Find where the given text appears and provide that cell's center as [x, y] coordinate. 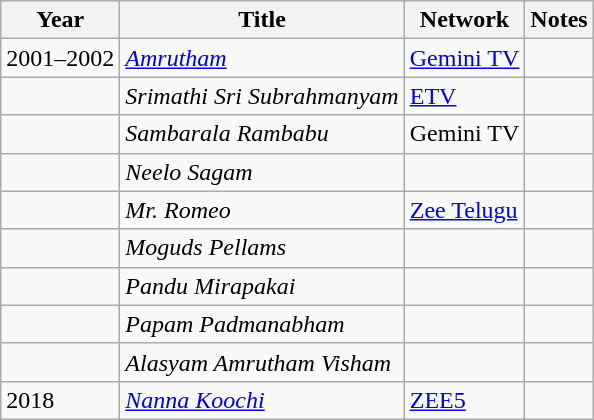
Zee Telugu [464, 210]
Pandu Mirapakai [262, 286]
Nanna Koochi [262, 400]
Srimathi Sri Subrahmanyam [262, 96]
Neelo Sagam [262, 172]
Sambarala Rambabu [262, 134]
Alasyam Amrutham Visham [262, 362]
2001–2002 [60, 58]
ETV [464, 96]
ZEE5 [464, 400]
Notes [559, 20]
Year [60, 20]
Network [464, 20]
Amrutham [262, 58]
Papam Padmanabham [262, 324]
2018 [60, 400]
Moguds Pellams [262, 248]
Title [262, 20]
Mr. Romeo [262, 210]
